For the text-containing cell, return its midpoint in (x, y) coordinate format. 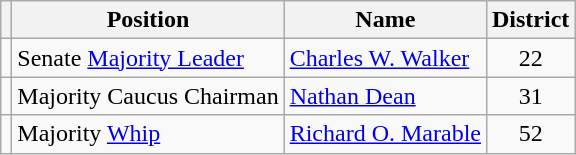
52 (530, 134)
District (530, 20)
Nathan Dean (385, 96)
22 (530, 58)
Senate Majority Leader (148, 58)
Position (148, 20)
Majority Caucus Chairman (148, 96)
Charles W. Walker (385, 58)
Richard O. Marable (385, 134)
Majority Whip (148, 134)
Name (385, 20)
31 (530, 96)
